Find where the given text appears and provide that cell's center as (X, Y) coordinate. 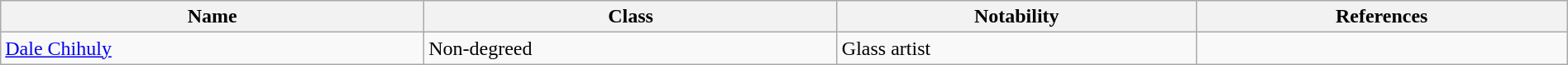
References (1381, 17)
Non-degreed (631, 48)
Dale Chihuly (213, 48)
Glass artist (1016, 48)
Name (213, 17)
Class (631, 17)
Notability (1016, 17)
